Return (X, Y) of the center of cell containing provided text 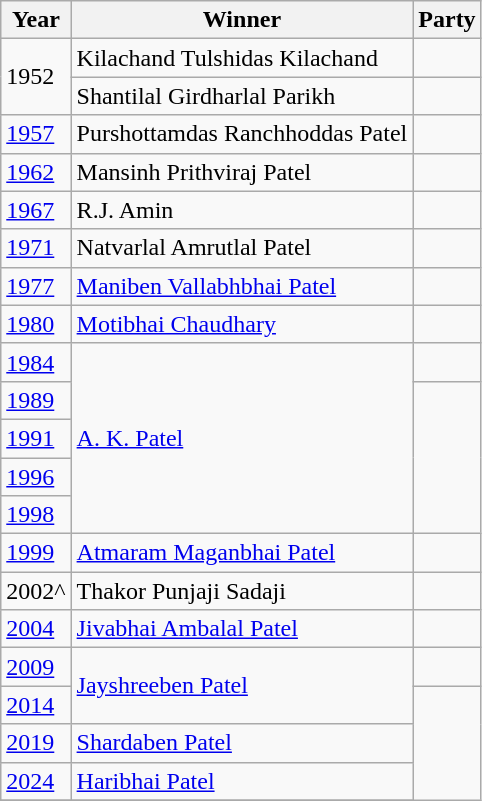
Maniben Vallabhbhai Patel (242, 286)
2024 (36, 781)
1957 (36, 134)
Purshottamdas Ranchhoddas Patel (242, 134)
Kilachand Tulshidas Kilachand (242, 58)
Year (36, 20)
1991 (36, 438)
Jayshreeben Patel (242, 686)
1962 (36, 172)
Winner (242, 20)
Motibhai Chaudhary (242, 324)
1989 (36, 400)
1980 (36, 324)
Party (447, 20)
Jivabhai Ambalal Patel (242, 629)
A. K. Patel (242, 438)
1998 (36, 515)
2014 (36, 705)
1967 (36, 210)
1952 (36, 77)
1996 (36, 477)
1984 (36, 362)
Natvarlal Amrutlal Patel (242, 248)
1971 (36, 248)
Haribhai Patel (242, 781)
1999 (36, 553)
Mansinh Prithviraj Patel (242, 172)
Atmaram Maganbhai Patel (242, 553)
Thakor Punjaji Sadaji (242, 591)
2019 (36, 743)
1977 (36, 286)
2004 (36, 629)
2009 (36, 667)
2002^ (36, 591)
Shantilal Girdharlal Parikh (242, 96)
R.J. Amin (242, 210)
Shardaben Patel (242, 743)
